For the text-containing cell, return its midpoint in [x, y] coordinate format. 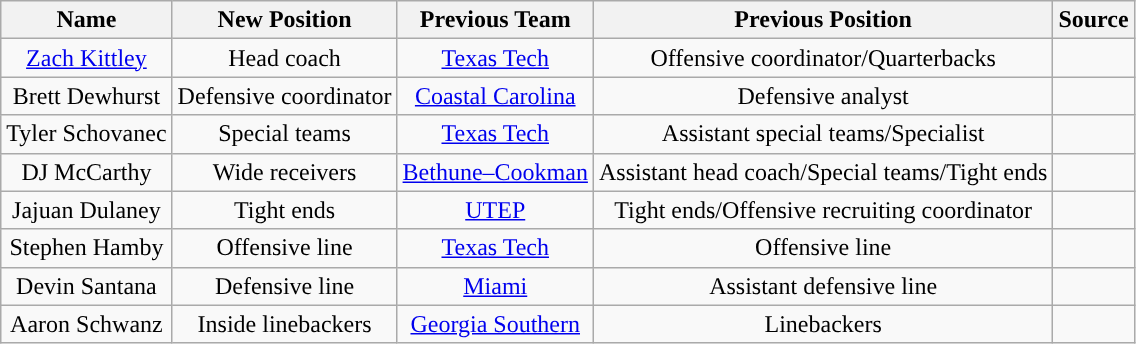
Head coach [284, 58]
Inside linebackers [284, 324]
Brett Dewhurst [86, 96]
Georgia Southern [495, 324]
Devin Santana [86, 286]
Linebackers [822, 324]
Jajuan Dulaney [86, 210]
Source [1094, 20]
Offensive coordinator/Quarterbacks [822, 58]
Previous Team [495, 20]
Stephen Hamby [86, 248]
Tight ends [284, 210]
Name [86, 20]
Special teams [284, 134]
UTEP [495, 210]
Previous Position [822, 20]
Bethune–Cookman [495, 172]
Miami [495, 286]
Wide receivers [284, 172]
New Position [284, 20]
Defensive line [284, 286]
Defensive coordinator [284, 96]
Zach Kittley [86, 58]
Coastal Carolina [495, 96]
Tight ends/Offensive recruiting coordinator [822, 210]
Assistant head coach/Special teams/Tight ends [822, 172]
Assistant special teams/Specialist [822, 134]
Aaron Schwanz [86, 324]
DJ McCarthy [86, 172]
Tyler Schovanec [86, 134]
Defensive analyst [822, 96]
Assistant defensive line [822, 286]
